Return the (X, Y) coordinate for the center point of the cell that contains the specified text.  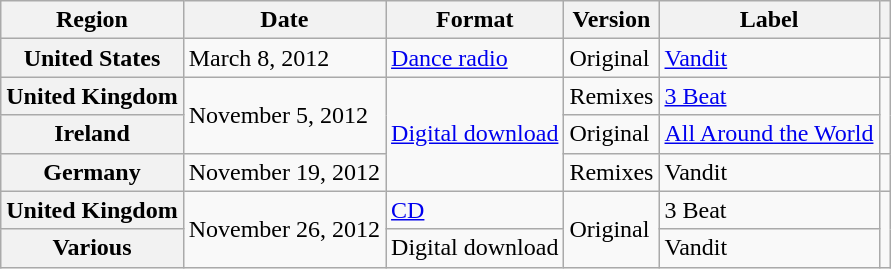
Format (475, 20)
November 5, 2012 (284, 115)
Label (769, 20)
All Around the World (769, 134)
Region (92, 20)
United States (92, 58)
Date (284, 20)
CD (475, 210)
March 8, 2012 (284, 58)
Ireland (92, 134)
Version (612, 20)
November 26, 2012 (284, 229)
Various (92, 248)
Dance radio (475, 58)
November 19, 2012 (284, 172)
Germany (92, 172)
